Provide the [X, Y] coordinate of the cell's center where the given text is located.  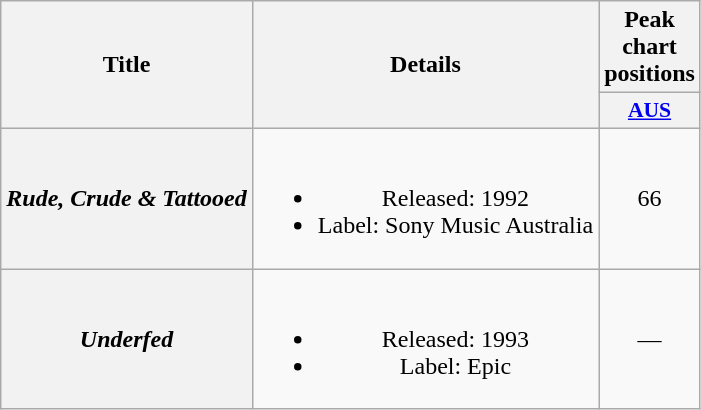
— [650, 338]
Rude, Crude & Tattooed [127, 198]
Released: 1993Label: Epic [425, 338]
Details [425, 65]
AUS [650, 111]
Peak chart positions [650, 47]
Released: 1992Label: Sony Music Australia [425, 198]
Title [127, 65]
66 [650, 198]
Underfed [127, 338]
